From the cell containing the given text, extract its center point as (X, Y) coordinate. 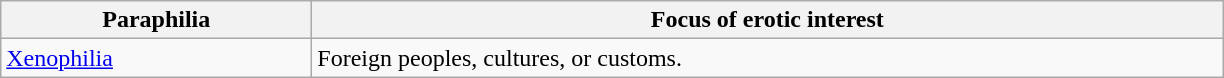
Paraphilia (156, 20)
Foreign peoples, cultures, or customs. (768, 58)
Xenophilia (156, 58)
Focus of erotic interest (768, 20)
